Provide the (x, y) coordinate of the cell's center where the given text is located.  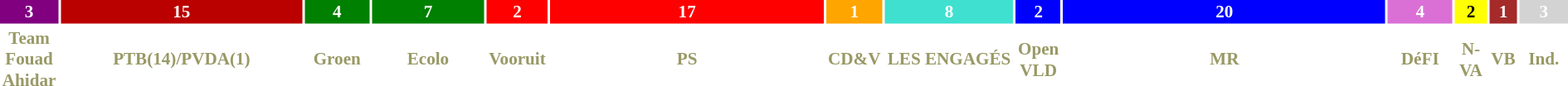
8 (949, 12)
15 (181, 12)
20 (1225, 12)
17 (687, 12)
7 (428, 12)
